Search for the cell housing the specified text and yield its [X, Y] center coordinate. 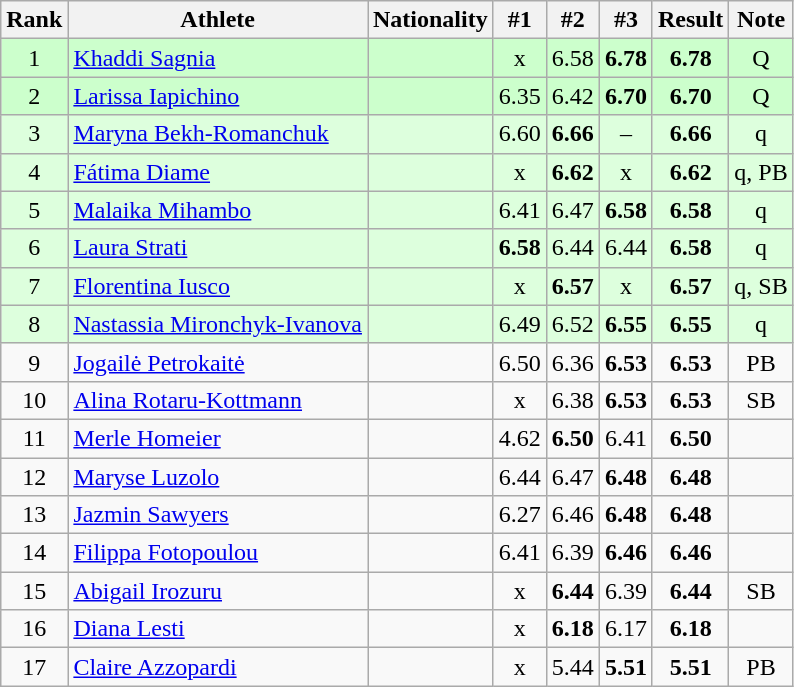
Nationality [431, 20]
Jogailė Petrokaitė [218, 362]
#2 [572, 20]
6.17 [626, 629]
10 [34, 400]
14 [34, 553]
17 [34, 667]
Nastassia Mironchyk-Ivanova [218, 324]
6.49 [520, 324]
3 [34, 134]
6.38 [572, 400]
Larissa Iapichino [218, 96]
Result [690, 20]
7 [34, 286]
Khaddi Sagnia [218, 58]
Note [761, 20]
16 [34, 629]
Maryse Luzolo [218, 477]
4.62 [520, 438]
6.52 [572, 324]
Abigail Irozuru [218, 591]
– [626, 134]
9 [34, 362]
Alina Rotaru-Kottmann [218, 400]
5 [34, 210]
1 [34, 58]
5.44 [572, 667]
6.35 [520, 96]
q, SB [761, 286]
6.60 [520, 134]
Filippa Fotopoulou [218, 553]
Laura Strati [218, 248]
6.42 [572, 96]
Jazmin Sawyers [218, 515]
12 [34, 477]
Malaika Mihambo [218, 210]
q, PB [761, 172]
8 [34, 324]
6.36 [572, 362]
6.27 [520, 515]
Claire Azzopardi [218, 667]
Fátima Diame [218, 172]
15 [34, 591]
Athlete [218, 20]
6 [34, 248]
Maryna Bekh-Romanchuk [218, 134]
Florentina Iusco [218, 286]
4 [34, 172]
Merle Homeier [218, 438]
2 [34, 96]
Rank [34, 20]
Diana Lesti [218, 629]
11 [34, 438]
#1 [520, 20]
#3 [626, 20]
13 [34, 515]
